Capture the cell that displays the provided text and extract its (X, Y) central coordinate. 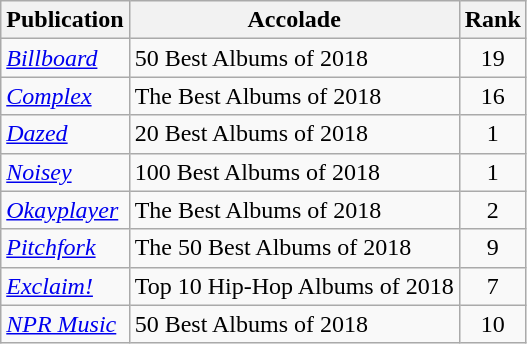
Rank (492, 20)
NPR Music (65, 324)
Noisey (65, 172)
Dazed (65, 134)
7 (492, 286)
10 (492, 324)
9 (492, 248)
Top 10 Hip-Hop Albums of 2018 (294, 286)
100 Best Albums of 2018 (294, 172)
Billboard (65, 58)
Accolade (294, 20)
Exclaim! (65, 286)
16 (492, 96)
The 50 Best Albums of 2018 (294, 248)
19 (492, 58)
Complex (65, 96)
2 (492, 210)
20 Best Albums of 2018 (294, 134)
Pitchfork (65, 248)
Publication (65, 20)
Okayplayer (65, 210)
